Output the (X, Y) coordinate of the center of the cell containing the given text.  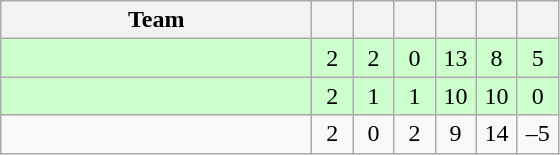
–5 (538, 134)
8 (496, 58)
5 (538, 58)
13 (456, 58)
Team (156, 20)
14 (496, 134)
9 (456, 134)
